For the text-containing cell, return its midpoint in [X, Y] coordinate format. 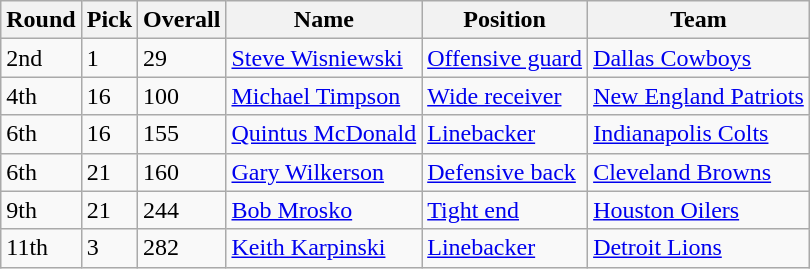
Bob Mrosko [324, 210]
1 [109, 58]
Michael Timpson [324, 96]
Round [41, 20]
Defensive back [505, 172]
Detroit Lions [699, 248]
3 [109, 248]
Team [699, 20]
100 [182, 96]
155 [182, 134]
Steve Wisniewski [324, 58]
Indianapolis Colts [699, 134]
Position [505, 20]
244 [182, 210]
Gary Wilkerson [324, 172]
11th [41, 248]
Pick [109, 20]
Cleveland Browns [699, 172]
Keith Karpinski [324, 248]
Wide receiver [505, 96]
Quintus McDonald [324, 134]
New England Patriots [699, 96]
Tight end [505, 210]
4th [41, 96]
29 [182, 58]
Houston Oilers [699, 210]
9th [41, 210]
2nd [41, 58]
Overall [182, 20]
Offensive guard [505, 58]
282 [182, 248]
160 [182, 172]
Dallas Cowboys [699, 58]
Name [324, 20]
